Extract the (X, Y) coordinate from the center of the cell holding the provided text.  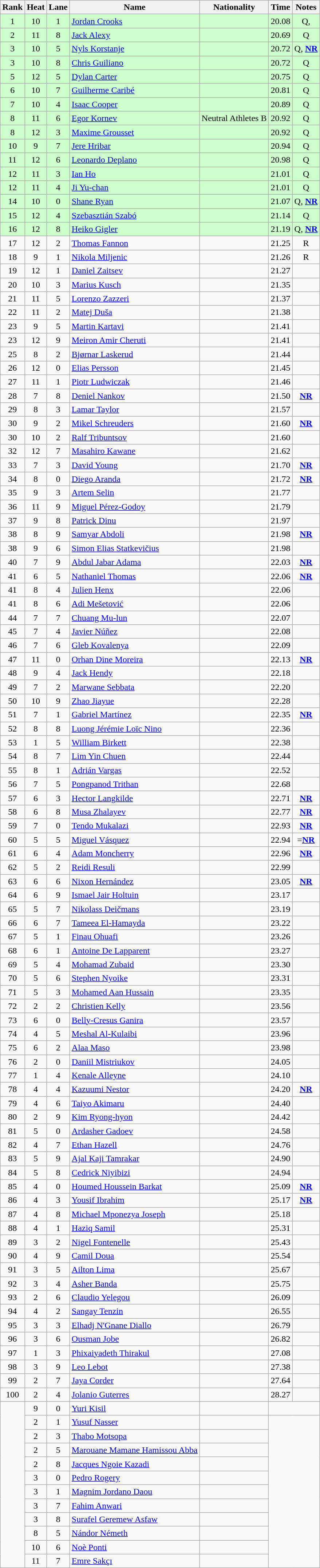
Yusuf Nasser (135, 1422)
Lim Yin Chuen (135, 756)
71 (12, 992)
53 (12, 742)
Jolanio Guterres (135, 1395)
23.56 (280, 1006)
Adi Mešetović (135, 604)
21.14 (280, 215)
63 (12, 881)
72 (12, 1006)
22.52 (280, 770)
20.89 (280, 104)
68 (12, 951)
21.77 (280, 493)
90 (12, 1256)
37 (12, 520)
20.98 (280, 160)
54 (12, 756)
27.64 (280, 1381)
Ian Ho (135, 174)
22.94 (280, 839)
22.03 (280, 562)
24.40 (280, 1103)
Hector Langkilde (135, 798)
40 (12, 562)
Nikola Miljenic (135, 257)
20.81 (280, 90)
Yousif Ibrahim (135, 1200)
Guilherme Caribé (135, 90)
22.68 (280, 784)
100 (12, 1395)
23.05 (280, 881)
23.57 (280, 1020)
Stephen Nyoike (135, 978)
Deniel Nankov (135, 395)
Nikolass Deičmans (135, 909)
86 (12, 1200)
Ismael Jair Holtuin (135, 895)
Lamar Taylor (135, 410)
24.20 (280, 1089)
Patrick Dinu (135, 520)
Marwane Sebbata (135, 687)
27.08 (280, 1353)
52 (12, 729)
Mohamad Zubaid (135, 964)
20 (12, 285)
23.22 (280, 923)
21.25 (280, 243)
34 (12, 479)
51 (12, 715)
21.38 (280, 312)
79 (12, 1103)
Elias Persson (135, 368)
21.19 (280, 229)
Fahim Anwari (135, 1506)
22.13 (280, 659)
Finau Ohuafi (135, 937)
46 (12, 645)
21.97 (280, 520)
25.67 (280, 1269)
24.10 (280, 1076)
96 (12, 1339)
Cedrick Niyibizi (135, 1173)
26 (12, 368)
82 (12, 1145)
Ailton Lima (135, 1269)
22 (12, 312)
Rank (12, 7)
80 (12, 1117)
Jacques Ngoie Kazadi (135, 1464)
28 (12, 395)
94 (12, 1311)
56 (12, 784)
65 (12, 909)
33 (12, 465)
Luong Jérémie Loïc Nino (135, 729)
Jordan Crooks (135, 21)
47 (12, 659)
23.27 (280, 951)
Javier Núñez (135, 632)
67 (12, 937)
25.43 (280, 1242)
21.57 (280, 410)
Mikel Schreuders (135, 424)
Noè Ponti (135, 1547)
Kazuumi Nestor (135, 1089)
Zhao Jiayue (135, 701)
Thomas Fannon (135, 243)
27.38 (280, 1367)
17 (12, 243)
Abdul Jabar Adama (135, 562)
24.94 (280, 1173)
26.55 (280, 1311)
99 (12, 1381)
Jack Hendy (135, 673)
David Young (135, 465)
Elhadj N'Gnane Diallo (135, 1325)
Mohamed Aan Hussain (135, 992)
25.18 (280, 1214)
24.76 (280, 1145)
19 (12, 271)
26.82 (280, 1339)
23.26 (280, 937)
Martin Kartavi (135, 326)
Thabo Motsopa (135, 1436)
Masahiro Kawane (135, 451)
Time (280, 7)
Ethan Hazell (135, 1145)
15 (12, 215)
98 (12, 1367)
61 (12, 854)
Jere Hribar (135, 146)
Shane Ryan (135, 202)
22.99 (280, 867)
59 (12, 826)
22.07 (280, 618)
22.93 (280, 826)
24.90 (280, 1159)
25.54 (280, 1256)
Pedro Rogery (135, 1478)
Tendo Mukalazi (135, 826)
Egor Kornev (135, 118)
Lorenzo Zazzeri (135, 299)
21.46 (280, 382)
Nándor Németh (135, 1533)
21.37 (280, 299)
Neutral Athletes B (234, 118)
Miguel Vásquez (135, 839)
93 (12, 1298)
Ajal Kaji Tamrakar (135, 1159)
Belly-Cresus Ganira (135, 1020)
Chris Guiliano (135, 63)
95 (12, 1325)
Antoine De Lapparent (135, 951)
Alaa Maso (135, 1048)
62 (12, 867)
Orhan Dine Moreira (135, 659)
20.08 (280, 21)
Nationality (234, 7)
75 (12, 1048)
14 (12, 202)
73 (12, 1020)
Julien Henx (135, 590)
60 (12, 839)
24.42 (280, 1117)
Gleb Kovalenya (135, 645)
Leo Lebot (135, 1367)
Lane (58, 7)
18 (12, 257)
45 (12, 632)
23.30 (280, 964)
88 (12, 1228)
23.31 (280, 978)
Nathaniel Thomas (135, 576)
Magnim Jordano Daou (135, 1491)
58 (12, 812)
22.44 (280, 756)
Notes (306, 7)
Taiyo Akimaru (135, 1103)
21.26 (280, 257)
84 (12, 1173)
26.79 (280, 1325)
21.50 (280, 395)
23.35 (280, 992)
77 (12, 1076)
24.05 (280, 1062)
32 (12, 451)
22.96 (280, 854)
69 (12, 964)
Emre Sakçı (135, 1561)
23.96 (280, 1034)
25.09 (280, 1186)
Christien Kelly (135, 1006)
26.09 (280, 1298)
20.69 (280, 35)
=NR (306, 839)
Daniil Mistriukov (135, 1062)
Q, (306, 21)
Haziq Samil (135, 1228)
Reidi Resuli (135, 867)
16 (12, 229)
Jaya Corder (135, 1381)
Maxime Grousset (135, 132)
Asher Banda (135, 1283)
Heat (36, 7)
Meiron Amir Cheruti (135, 340)
25.75 (280, 1283)
21.27 (280, 271)
21.35 (280, 285)
Pongpanod Trithan (135, 784)
22.36 (280, 729)
21.79 (280, 507)
64 (12, 895)
22.71 (280, 798)
Miguel Pérez-Godoy (135, 507)
Adam Moncherry (135, 854)
48 (12, 673)
25.17 (280, 1200)
20.75 (280, 77)
Szebasztián Szabó (135, 215)
57 (12, 798)
22.28 (280, 701)
70 (12, 978)
Jack Alexy (135, 35)
Meshal Al-Kulaibi (135, 1034)
87 (12, 1214)
Ousman Jobe (135, 1339)
44 (12, 618)
Gabriel Martínez (135, 715)
Kim Ryong-hyon (135, 1117)
Tameea El-Hamayda (135, 923)
91 (12, 1269)
50 (12, 701)
97 (12, 1353)
Houmed Houssein Barkat (135, 1186)
36 (12, 507)
Nyls Korstanje (135, 49)
21.44 (280, 354)
William Birkett (135, 742)
21.45 (280, 368)
Michael Mponezya Joseph (135, 1214)
Bjørnar Laskerud (135, 354)
Simon Elias Statkevičius (135, 548)
Isaac Cooper (135, 104)
85 (12, 1186)
Chuang Mu-lun (135, 618)
Name (135, 7)
22.38 (280, 742)
Diego Aranda (135, 479)
Surafel Geremew Asfaw (135, 1520)
Piotr Ludwiczak (135, 382)
92 (12, 1283)
81 (12, 1131)
Samyar Abdoli (135, 534)
22.77 (280, 812)
Ralf Tribuntsov (135, 437)
Nixon Hernández (135, 881)
Ji Yu-chan (135, 188)
66 (12, 923)
24.58 (280, 1131)
78 (12, 1089)
21.07 (280, 202)
28.27 (280, 1395)
22.08 (280, 632)
29 (12, 410)
21.70 (280, 465)
Artem Selin (135, 493)
35 (12, 493)
Heiko Gigler (135, 229)
Nigel Fontenelle (135, 1242)
Matej Duša (135, 312)
27 (12, 382)
76 (12, 1062)
Adrián Vargas (135, 770)
22.18 (280, 673)
49 (12, 687)
Marius Kusch (135, 285)
22.20 (280, 687)
Daniel Zaitsev (135, 271)
21 (12, 299)
83 (12, 1159)
21.72 (280, 479)
25.31 (280, 1228)
21.62 (280, 451)
Phixaiyadeth Thirakul (135, 1353)
Camil Doua (135, 1256)
89 (12, 1242)
23.19 (280, 909)
74 (12, 1034)
55 (12, 770)
Kenale Alleyne (135, 1076)
Marouane Mamane Hamissou Abba (135, 1450)
Claudio Yelegou (135, 1298)
23.17 (280, 895)
Musa Zhalayev (135, 812)
Yuri Kisil (135, 1408)
20.94 (280, 146)
25 (12, 354)
22.35 (280, 715)
Ardasher Gadoev (135, 1131)
Leonardo Deplano (135, 160)
Dylan Carter (135, 77)
23.98 (280, 1048)
22.09 (280, 645)
Sangay Tenzin (135, 1311)
